Pinpoint the cell where the given text exists, returning its (X, Y) midpoint coordinate. 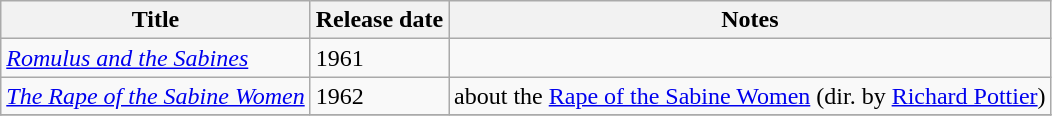
1961 (379, 58)
Notes (750, 20)
Title (156, 20)
The Rape of the Sabine Women (156, 96)
Romulus and the Sabines (156, 58)
Release date (379, 20)
1962 (379, 96)
about the Rape of the Sabine Women (dir. by Richard Pottier) (750, 96)
